Pinpoint the cell where the given text exists, returning its (X, Y) midpoint coordinate. 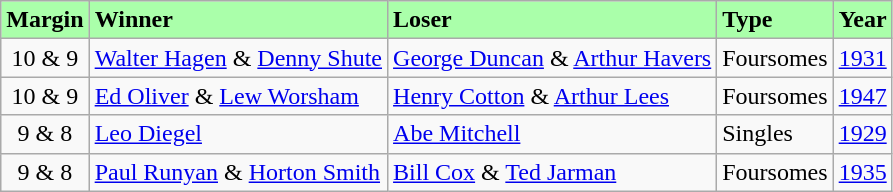
Loser (552, 20)
Walter Hagen & Denny Shute (238, 58)
1947 (862, 96)
Winner (238, 20)
1935 (862, 172)
Ed Oliver & Lew Worsham (238, 96)
Abe Mitchell (552, 134)
Singles (775, 134)
Year (862, 20)
Leo Diegel (238, 134)
Paul Runyan & Horton Smith (238, 172)
1931 (862, 58)
Bill Cox & Ted Jarman (552, 172)
Henry Cotton & Arthur Lees (552, 96)
Margin (45, 20)
George Duncan & Arthur Havers (552, 58)
1929 (862, 134)
Type (775, 20)
